Output the (x, y) coordinate of the center of the cell containing the given text.  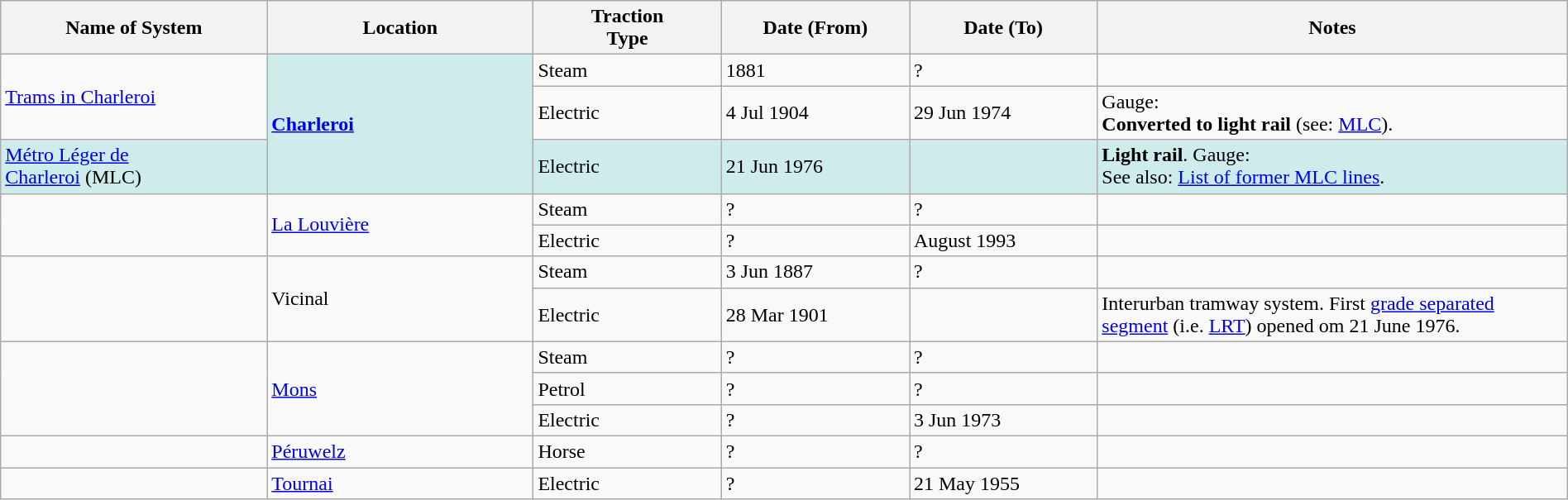
Name of System (134, 28)
Charleroi (400, 124)
1881 (815, 70)
August 1993 (1004, 240)
Light rail. Gauge: See also: List of former MLC lines. (1332, 167)
3 Jun 1887 (815, 272)
Péruwelz (400, 451)
Gauge: Converted to light rail (see: MLC). (1332, 112)
Petrol (627, 388)
29 Jun 1974 (1004, 112)
Date (From) (815, 28)
Vicinal (400, 299)
Notes (1332, 28)
21 Jun 1976 (815, 167)
La Louvière (400, 225)
Tournai (400, 483)
21 May 1955 (1004, 483)
Date (To) (1004, 28)
3 Jun 1973 (1004, 420)
Mons (400, 388)
Trams in Charleroi (134, 98)
Métro Léger de Charleroi (MLC) (134, 167)
28 Mar 1901 (815, 314)
4 Jul 1904 (815, 112)
Location (400, 28)
Interurban tramway system. First grade separated segment (i.e. LRT) opened om 21 June 1976. (1332, 314)
Horse (627, 451)
TractionType (627, 28)
